Extract the [X, Y] coordinate from the center of the cell holding the provided text.  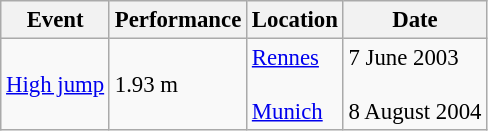
1.93 m [178, 85]
High jump [56, 85]
RennesMunich [296, 85]
Performance [178, 20]
Event [56, 20]
Location [296, 20]
Date [415, 20]
7 June 20038 August 2004 [415, 85]
